Detect which cell encompasses the target text, then output its [x, y] center coordinate. 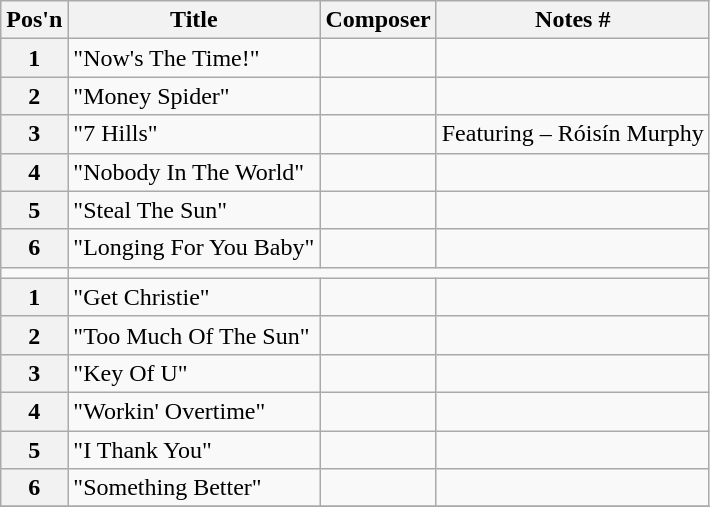
"Nobody In The World" [194, 172]
"Money Spider" [194, 96]
Title [194, 20]
"7 Hills" [194, 134]
Composer [378, 20]
"Something Better" [194, 488]
Pos'n [34, 20]
"Workin' Overtime" [194, 411]
"Get Christie" [194, 297]
"Steal The Sun" [194, 210]
"Too Much Of The Sun" [194, 335]
"Key Of U" [194, 373]
"Longing For You Baby" [194, 248]
Notes # [572, 20]
"I Thank You" [194, 449]
"Now's The Time!" [194, 58]
Featuring – Róisín Murphy [572, 134]
